Detect which cell encompasses the target text, then output its [X, Y] center coordinate. 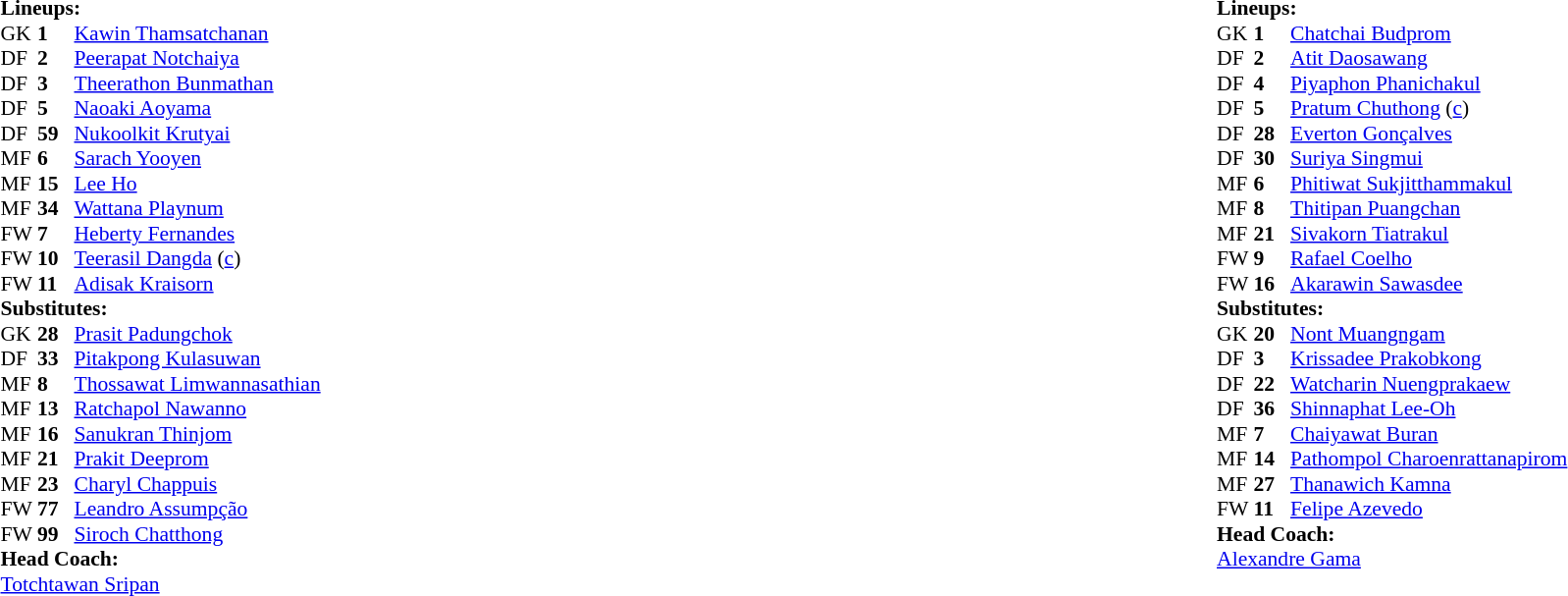
23 [56, 484]
Krissadee Prakobkong [1429, 358]
Atit Daosawang [1429, 58]
Chatchai Budprom [1429, 33]
Adisak Kraisorn [198, 284]
Phitiwat Sukjitthammakul [1429, 184]
Lee Ho [198, 184]
Watcharin Nuengprakaew [1429, 384]
30 [1273, 158]
Everton Gonçalves [1429, 134]
13 [56, 409]
Prasit Padungchok [198, 334]
Heberty Fernandes [198, 234]
Charyl Chappuis [198, 484]
Thossawat Limwannasathian [198, 384]
77 [56, 510]
Ratchapol Nawanno [198, 409]
Chaiyawat Buran [1429, 434]
Rafael Coelho [1429, 258]
Wattana Playnum [198, 209]
Suriya Singmui [1429, 158]
Thitipan Puangchan [1429, 209]
Kawin Thamsatchanan [198, 33]
Siroch Chatthong [198, 534]
4 [1273, 83]
10 [56, 258]
Leandro Assumpção [198, 510]
Pathompol Charoenrattanapirom [1429, 459]
9 [1273, 258]
27 [1273, 484]
Nont Muangngam [1429, 334]
15 [56, 184]
33 [56, 358]
36 [1273, 409]
Thanawich Kamna [1429, 484]
Sanukran Thinjom [198, 434]
99 [56, 534]
Felipe Azevedo [1429, 510]
14 [1273, 459]
Pitakpong Kulasuwan [198, 358]
22 [1273, 384]
Naoaki Aoyama [198, 109]
Nukoolkit Krutyai [198, 134]
20 [1273, 334]
Sarach Yooyen [198, 158]
Piyaphon Phanichakul [1429, 83]
Teerasil Dangda (c) [198, 258]
Akarawin Sawasdee [1429, 284]
Theerathon Bunmathan [198, 83]
Peerapat Notchaiya [198, 58]
Pratum Chuthong (c) [1429, 109]
34 [56, 209]
Shinnaphat Lee-Oh [1429, 409]
Prakit Deeprom [198, 459]
Alexandre Gama [1391, 559]
59 [56, 134]
Sivakorn Tiatrakul [1429, 234]
